Pinpoint the cell where the given text exists, returning its (x, y) midpoint coordinate. 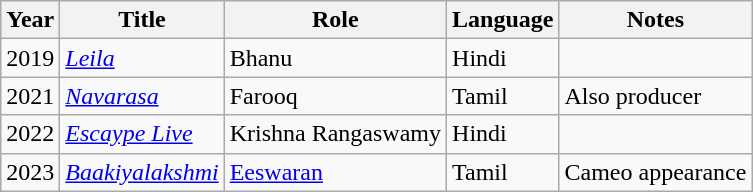
2023 (30, 172)
Eeswaran (335, 172)
Farooq (335, 96)
Language (503, 20)
Navarasa (142, 96)
2022 (30, 134)
Notes (656, 20)
Cameo appearance (656, 172)
Krishna Rangaswamy (335, 134)
Year (30, 20)
Escaype Live (142, 134)
Baakiyalakshmi (142, 172)
Role (335, 20)
Also producer (656, 96)
2019 (30, 58)
Title (142, 20)
Leila (142, 58)
Bhanu (335, 58)
2021 (30, 96)
